Scan for the cell matching the given text and deliver its [X, Y] coordinate at center. 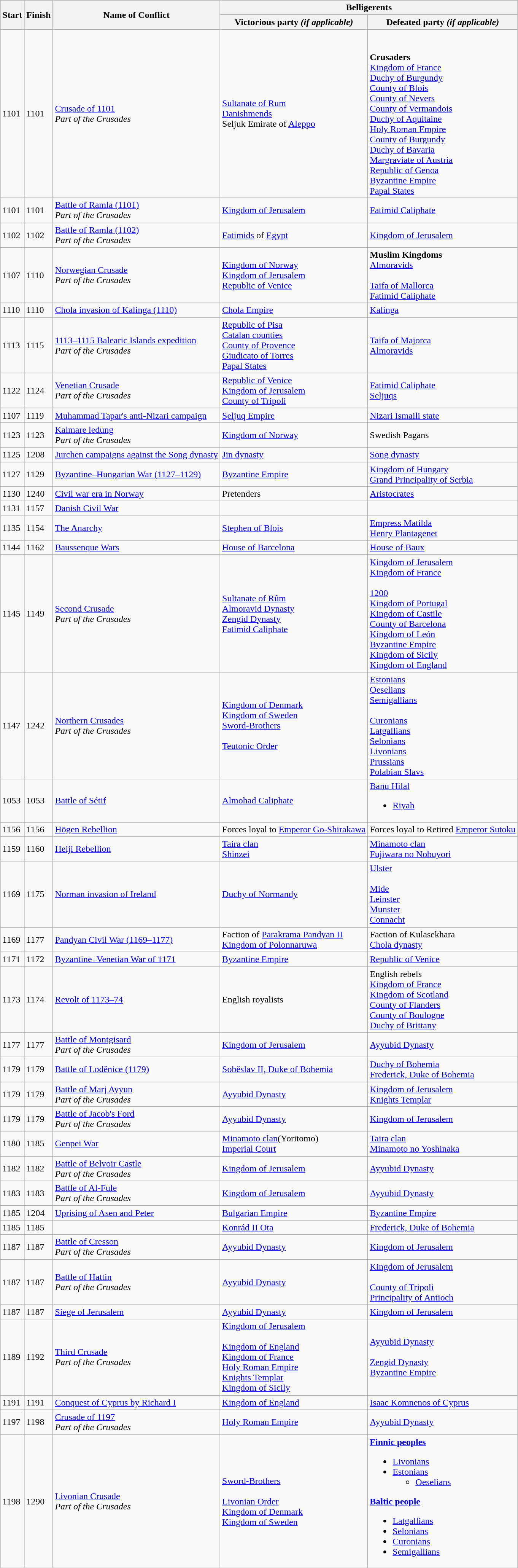
Frederick, Duke of Bohemia [443, 1227]
Republic of Venice [443, 959]
1197 [12, 1422]
Kingdom of England [294, 1402]
Revolt of 1173–74 [137, 999]
1147 [12, 725]
Stephen of Blois [294, 528]
1171 [12, 959]
Bulgarian Empire [294, 1213]
Duchy of BohemiaFrederick, Duke of Bohemia [443, 1069]
Battle of Belvoir CastlePart of the Crusades [137, 1168]
Battle of MontgisardPart of the Crusades [137, 1044]
Siege of Jerusalem [137, 1312]
1162 [39, 548]
Faction of Parakrama Pandyan II Kingdom of Polonnaruwa [294, 939]
Forces loyal to Retired Emperor Sutoku [443, 829]
Pandyan Civil War (1169–1177) [137, 939]
Estonians Oeselians Semigallians Curonians Latgallians Selonians Livonians Prussians Polabian Slavs [443, 725]
Muhammad Tapar's anti-Nizari campaign [137, 415]
Battle of Sétif [137, 801]
Kingdom of JerusalemKnights Templar [443, 1094]
1173 [12, 999]
Isaac Komnenos of Cyprus [443, 1402]
Battle of Jacob's FordPart of the Crusades [137, 1119]
Empress Matilda Henry Plantagenet [443, 528]
Byzantine–Hungarian War (1127–1129) [137, 474]
Hōgen Rebellion [137, 829]
Venetian CrusadePart of the Crusades [137, 390]
English rebelsKingdom of FranceKingdom of ScotlandCounty of FlandersCounty of BoulogneDuchy of Brittany [443, 999]
1135 [12, 528]
Banu HilalRiyah [443, 801]
1192 [39, 1357]
Kalinga [443, 310]
Pretenders [294, 494]
Nizari Ismaili state [443, 415]
1113 [12, 345]
Uprising of Asen and Peter [137, 1213]
Taira clanMinamoto no Yoshinaka [443, 1144]
Belligerents [369, 8]
1131 [12, 508]
Forces loyal to Emperor Go-Shirakawa [294, 829]
1189 [12, 1357]
1113–1115 Balearic Islands expeditionPart of the Crusades [137, 345]
1242 [39, 725]
Battle of Marj AyyunPart of the Crusades [137, 1094]
Seljuq Empire [294, 415]
Third CrusadePart of the Crusades [137, 1357]
Battle of HattinPart of the Crusades [137, 1282]
Almohad Caliphate [294, 801]
Chola invasion of Kalinga (1110) [137, 310]
Genpei War [137, 1144]
Song dynasty [443, 454]
1130 [12, 494]
Kingdom of JerusalemKingdom of EnglandKingdom of FranceHoly Roman EmpireKnights Templar Kingdom of Sicily [294, 1357]
Chola Empire [294, 310]
Battle of Al-FulePart of the Crusades [137, 1194]
Defeated party (if applicable) [443, 22]
Battle of Loděnice (1179) [137, 1069]
Minamoto clanFujiwara no Nobuyori [443, 849]
1154 [39, 528]
1204 [39, 1213]
Conquest of Cyprus by Richard I [137, 1402]
Sultanate of RumDanishmendsSeljuk Emirate of Aleppo [294, 113]
1149 [39, 613]
Battle of CressonPart of the Crusades [137, 1247]
1159 [12, 849]
Danish Civil War [137, 508]
Finnic peoplesLivoniansEstoniansOeseliansBaltic peopleLatgalliansSeloniansCuroniansSemigallians [443, 1501]
Republic of PisaCatalan countiesCounty of ProvenceGiudicato of TorresPapal States [294, 345]
Jin dynasty [294, 454]
Baussenque Wars [137, 548]
1208 [39, 454]
Faction of Kulasekhara Chola dynasty [443, 939]
Victorious party (if applicable) [294, 22]
Kingdom of Norway [294, 435]
Crusade of 1197Part of the Crusades [137, 1422]
The Anarchy [137, 528]
Crusade of 1101Part of the Crusades [137, 113]
Republic of VeniceKingdom of JerusalemCounty of Tripoli [294, 390]
Battle of Ramla (1101)Part of the Crusades [137, 210]
1119 [39, 415]
1172 [39, 959]
Holy Roman Empire [294, 1422]
Sword-BrothersLivonian Order Kingdom of Denmark Kingdom of Sweden [294, 1501]
1127 [12, 474]
Name of Conflict [137, 15]
Byzantine–Venetian War of 1171 [137, 959]
Norwegian CrusadePart of the Crusades [137, 275]
1240 [39, 494]
Northern CrusadesPart of the Crusades [137, 725]
Aristocrates [443, 494]
Livonian CrusadePart of the Crusades [137, 1501]
1125 [12, 454]
1157 [39, 508]
House of Baux [443, 548]
Second CrusadePart of the Crusades [137, 613]
Kingdom of HungaryGrand Principality of Serbia [443, 474]
Fatimids of Egypt [294, 235]
Minamoto clan(Yoritomo)Imperial Court [294, 1144]
1115 [39, 345]
1122 [12, 390]
UlsterMide Leinster Munster Connacht [443, 894]
1174 [39, 999]
Sultanate of RûmAlmoravid DynastyZengid DynastyFatimid Caliphate [294, 613]
Duchy of Normandy [294, 894]
Kingdom of NorwayKingdom of JerusalemRepublic of Venice [294, 275]
Fatimid Caliphate [443, 210]
Kingdom of JerusalemCounty of TripoliPrincipality of Antioch [443, 1282]
Kingdom of Denmark Kingdom of SwedenSword-Brothers Teutonic Order [294, 725]
1290 [39, 1501]
Norman invasion of Ireland [137, 894]
House of Barcelona [294, 548]
1144 [12, 548]
1145 [12, 613]
1180 [12, 1144]
1175 [39, 894]
Start [12, 15]
1129 [39, 474]
Ayyubid DynastyZengid DynastyByzantine Empire [443, 1357]
Swedish Pagans [443, 435]
1124 [39, 390]
Fatimid CaliphateSeljuqs [443, 390]
Taira clanShinzei [294, 849]
Civil war era in Norway [137, 494]
Muslim KingdomsAlmoravidsTaifa of MallorcaFatimid Caliphate [443, 275]
Battle of Ramla (1102)Part of the Crusades [137, 235]
Kalmare ledungPart of the Crusades [137, 435]
English royalists [294, 999]
Jurchen campaigns against the Song dynasty [137, 454]
Heiji Rebellion [137, 849]
Soběslav II, Duke of Bohemia [294, 1069]
1160 [39, 849]
Konrád II Ota [294, 1227]
Finish [39, 15]
Taifa of MajorcaAlmoravids [443, 345]
